Find where the given text appears and provide that cell's center as (X, Y) coordinate. 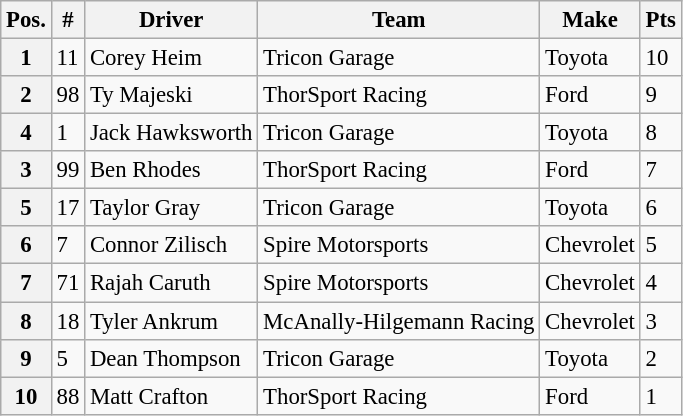
Driver (172, 20)
Make (590, 20)
Dean Thompson (172, 358)
McAnally-Hilgemann Racing (399, 321)
Corey Heim (172, 58)
Jack Hawksworth (172, 133)
99 (68, 170)
Taylor Gray (172, 208)
88 (68, 396)
18 (68, 321)
Matt Crafton (172, 396)
Ben Rhodes (172, 170)
11 (68, 58)
Tyler Ankrum (172, 321)
Rajah Caruth (172, 283)
Connor Zilisch (172, 245)
# (68, 20)
71 (68, 283)
Pos. (26, 20)
17 (68, 208)
Pts (660, 20)
Team (399, 20)
Ty Majeski (172, 95)
98 (68, 95)
